Search for the cell housing the specified text and yield its (x, y) center coordinate. 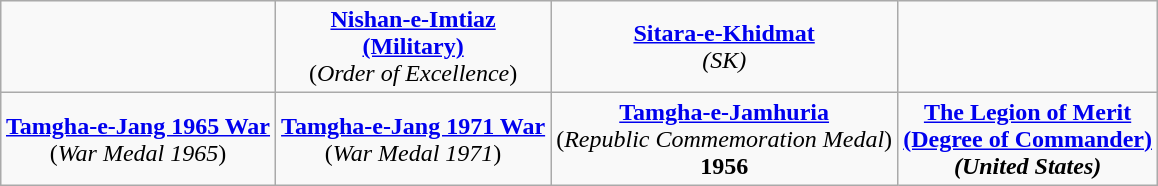
The Legion of Merit(Degree of Commander)(United States) (1028, 139)
Tamgha-e-Jang 1971 War(War Medal 1971) (414, 139)
Tamgha-e-Jang 1965 War(War Medal 1965) (138, 139)
Sitara-e-Khidmat(SK) (724, 47)
Tamgha-e-Jamhuria(Republic Commemoration Medal)1956 (724, 139)
Nishan-e-Imtiaz(Military)(Order of Excellence) (414, 47)
